Output the (x, y) coordinate of the center of the cell containing the given text.  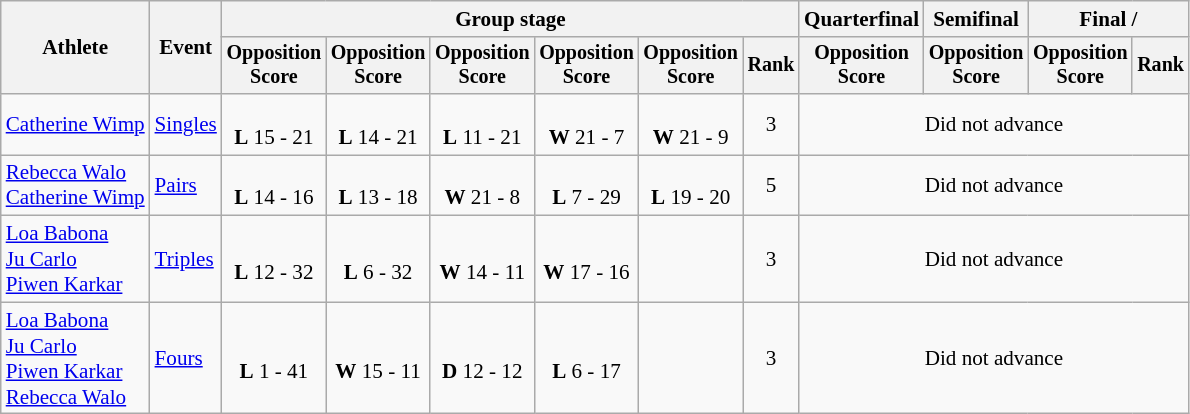
W 14 - 11 (482, 259)
W 17 - 16 (586, 259)
Quarterfinal (862, 18)
Group stage (510, 18)
Athlete (76, 48)
W 21 - 7 (586, 124)
L 15 - 21 (274, 124)
Catherine Wimp (76, 124)
Loa BabonaJu CarloPiwen Karkar (76, 259)
Semifinal (976, 18)
Rebecca WaloCatherine Wimp (76, 186)
Loa BabonaJu CarloPiwen KarkarRebecca Walo (76, 358)
L 6 - 17 (586, 358)
5 (771, 186)
W 21 - 9 (691, 124)
Event (186, 48)
Triples (186, 259)
L 13 - 18 (378, 186)
L 11 - 21 (482, 124)
D 12 - 12 (482, 358)
W 21 - 8 (482, 186)
L 1 - 41 (274, 358)
Pairs (186, 186)
L 6 - 32 (378, 259)
W 15 - 11 (378, 358)
L 19 - 20 (691, 186)
L 12 - 32 (274, 259)
L 7 - 29 (586, 186)
Final / (1108, 18)
L 14 - 16 (274, 186)
Singles (186, 124)
L 14 - 21 (378, 124)
Fours (186, 358)
